Capture the cell that displays the provided text and extract its [x, y] central coordinate. 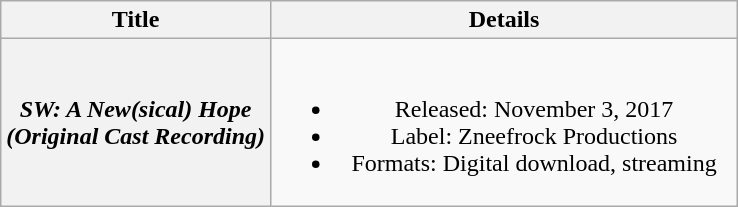
Released: November 3, 2017Label: Zneefrock ProductionsFormats: Digital download, streaming [504, 122]
Title [136, 20]
Details [504, 20]
SW: A New(sical) Hope(Original Cast Recording) [136, 122]
